Extract the [X, Y] coordinate from the center of the cell holding the provided text.  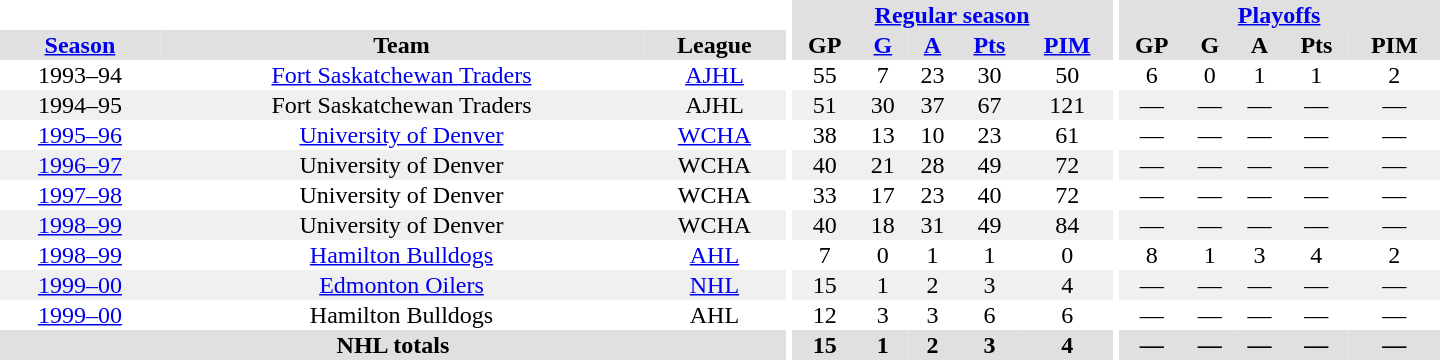
50 [1068, 75]
1996–97 [80, 165]
21 [883, 165]
Season [80, 45]
1994–95 [80, 105]
Edmonton Oilers [402, 285]
8 [1152, 255]
NHL [714, 285]
17 [883, 195]
51 [824, 105]
28 [933, 165]
67 [989, 105]
55 [824, 75]
18 [883, 225]
13 [883, 135]
1995–96 [80, 135]
Team [402, 45]
Playoffs [1279, 15]
1993–94 [80, 75]
31 [933, 225]
37 [933, 105]
10 [933, 135]
38 [824, 135]
12 [824, 315]
84 [1068, 225]
NHL totals [393, 345]
61 [1068, 135]
1997–98 [80, 195]
33 [824, 195]
121 [1068, 105]
League [714, 45]
Regular season [952, 15]
